Determine the (X, Y) coordinate at the center of the cell enclosing the given text.  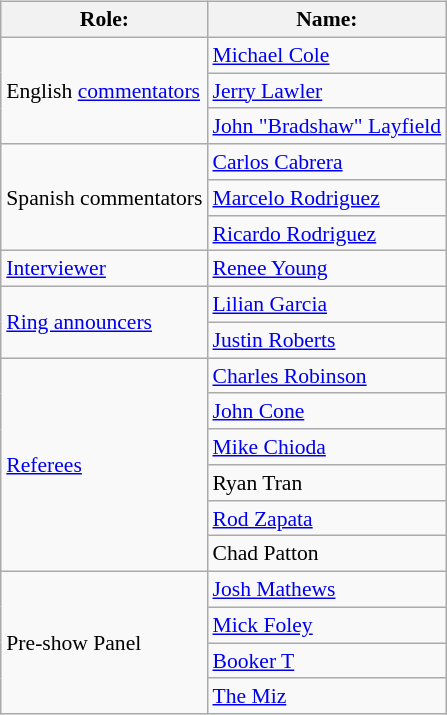
The Miz (326, 696)
Booker T (326, 661)
Josh Mathews (326, 590)
Michael Cole (326, 55)
Marcelo Rodriguez (326, 198)
Referees (104, 465)
Chad Patton (326, 554)
Ryan Tran (326, 483)
Interviewer (104, 269)
English commentators (104, 90)
Lilian Garcia (326, 305)
Jerry Lawler (326, 91)
Ring announcers (104, 322)
Renee Young (326, 269)
Role: (104, 20)
Pre-show Panel (104, 643)
Ricardo Rodriguez (326, 233)
Rod Zapata (326, 518)
Name: (326, 20)
Charles Robinson (326, 376)
Justin Roberts (326, 340)
Spanish commentators (104, 198)
Mick Foley (326, 625)
Mike Chioda (326, 447)
John Cone (326, 411)
John "Bradshaw" Layfield (326, 126)
Carlos Cabrera (326, 162)
